From the cell containing the given text, extract its center point as [X, Y] coordinate. 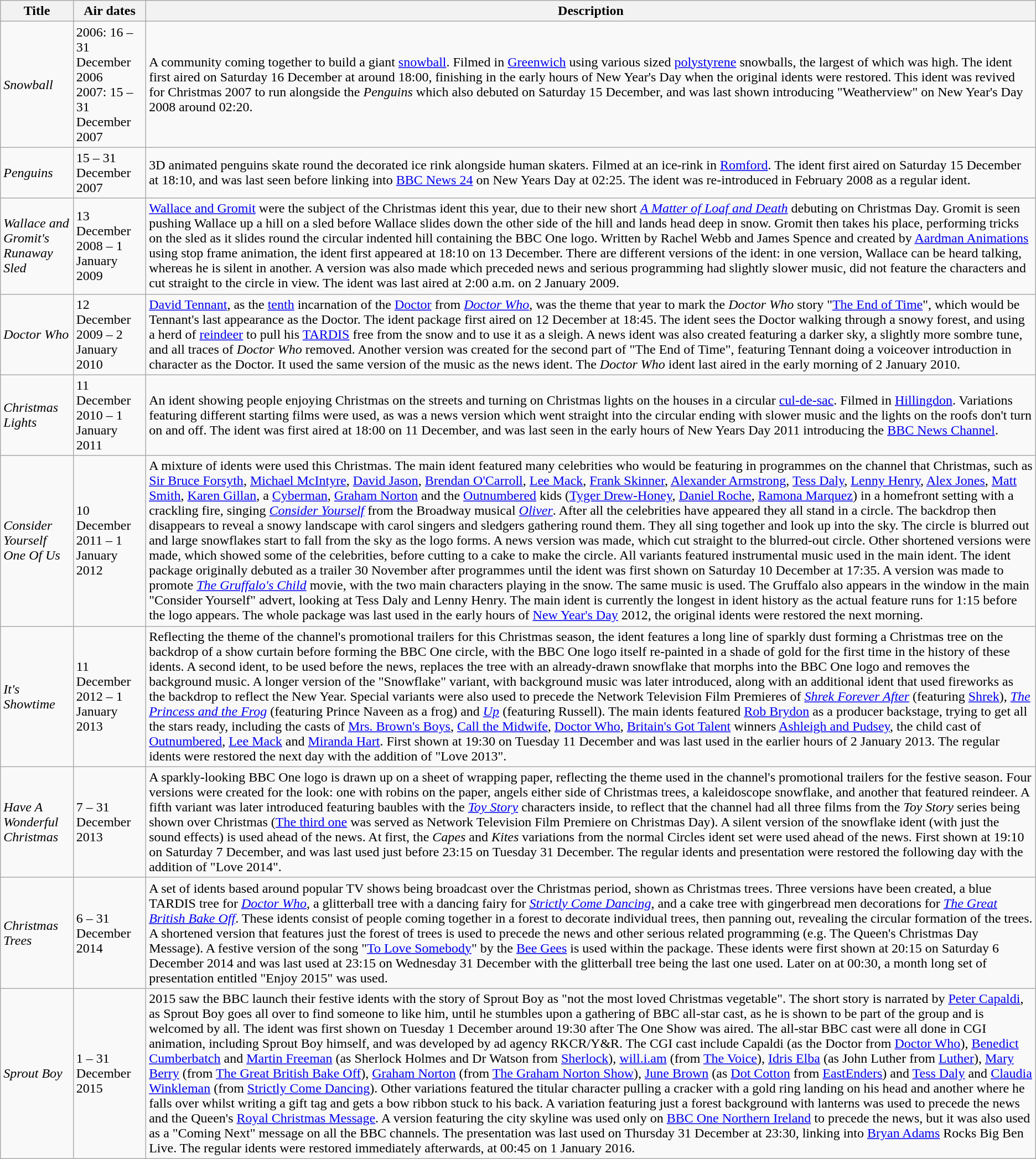
1 – 31 December 2015 [110, 1073]
Christmas Trees [37, 933]
13 December 2008 – 1 January 2009 [110, 246]
11 December 2012 – 1 January 2013 [110, 696]
10 December 2011 – 1 January 2012 [110, 541]
Penguins [37, 173]
It's Showtime [37, 696]
Snowball [37, 84]
Doctor Who [37, 334]
Wallace and Gromit's Runaway Sled [37, 246]
Title [37, 11]
Sprout Boy [37, 1073]
Description [591, 11]
2006: 16 – 31 December 20062007: 15 – 31 December 2007 [110, 84]
11 December 2010 – 1 January 2011 [110, 415]
7 – 31 December 2013 [110, 822]
Consider Yourself One Of Us [37, 541]
15 – 31 December 2007 [110, 173]
12 December 2009 – 2 January 2010 [110, 334]
Air dates [110, 11]
Have A Wonderful Christmas [37, 822]
6 – 31 December 2014 [110, 933]
Christmas Lights [37, 415]
